Pinpoint the cell where the given text exists, returning its (X, Y) midpoint coordinate. 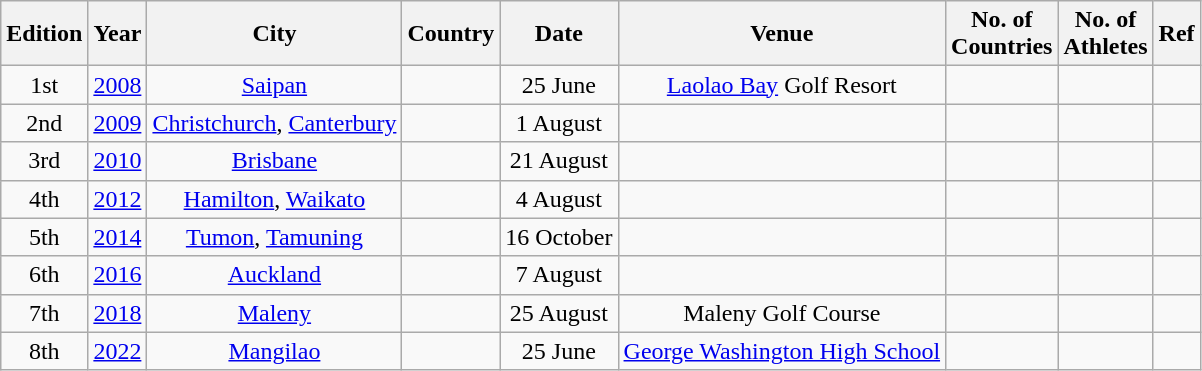
Year (118, 34)
2009 (118, 123)
No. of Countries (1002, 34)
Edition (44, 34)
No. ofAthletes (1106, 34)
Maleny Golf Course (782, 313)
Christchurch, Canterbury (274, 123)
Country (451, 34)
4th (44, 199)
1 August (559, 123)
4 August (559, 199)
3rd (44, 161)
Saipan (274, 85)
Ref (1176, 34)
Venue (782, 34)
2022 (118, 351)
Auckland (274, 275)
25 August (559, 313)
21 August (559, 161)
Hamilton, Waikato (274, 199)
Brisbane (274, 161)
6th (44, 275)
George Washington High School (782, 351)
2018 (118, 313)
2016 (118, 275)
2nd (44, 123)
2014 (118, 237)
Tumon, Tamuning (274, 237)
7th (44, 313)
City (274, 34)
Maleny (274, 313)
2008 (118, 85)
2010 (118, 161)
7 August (559, 275)
5th (44, 237)
Date (559, 34)
Mangilao (274, 351)
1st (44, 85)
8th (44, 351)
16 October (559, 237)
2012 (118, 199)
Laolao Bay Golf Resort (782, 85)
